Pinpoint the cell where the given text exists, returning its (x, y) midpoint coordinate. 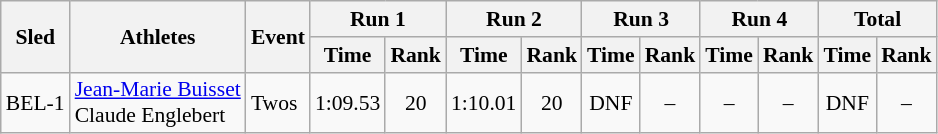
Run 1 (378, 19)
1:10.01 (484, 102)
Total (877, 19)
Event (278, 36)
Twos (278, 102)
Run 4 (759, 19)
1:09.53 (348, 102)
Athletes (158, 36)
BEL-1 (36, 102)
Jean-Marie Buisset Claude Englebert (158, 102)
Run 2 (514, 19)
Sled (36, 36)
Run 3 (641, 19)
